Return [x, y] of the center of cell containing provided text 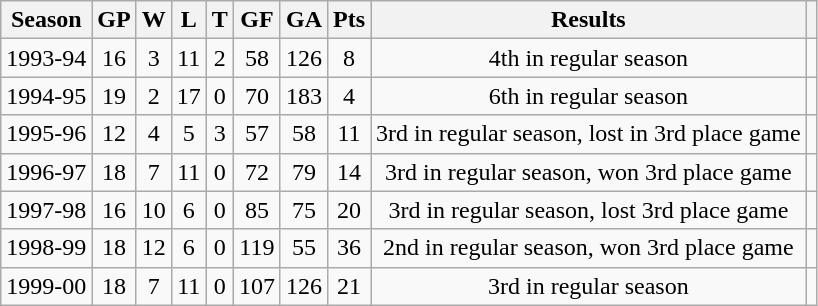
GP [114, 20]
55 [304, 248]
119 [256, 248]
3rd in regular season [589, 286]
Results [589, 20]
1998-99 [46, 248]
GA [304, 20]
1993-94 [46, 58]
8 [350, 58]
21 [350, 286]
10 [154, 210]
5 [188, 134]
57 [256, 134]
3rd in regular season, lost in 3rd place game [589, 134]
3rd in regular season, lost 3rd place game [589, 210]
1999-00 [46, 286]
75 [304, 210]
1996-97 [46, 172]
2nd in regular season, won 3rd place game [589, 248]
6th in regular season [589, 96]
14 [350, 172]
1995-96 [46, 134]
17 [188, 96]
72 [256, 172]
Pts [350, 20]
183 [304, 96]
L [188, 20]
W [154, 20]
20 [350, 210]
1994-95 [46, 96]
1997-98 [46, 210]
T [220, 20]
4th in regular season [589, 58]
36 [350, 248]
70 [256, 96]
79 [304, 172]
Season [46, 20]
GF [256, 20]
85 [256, 210]
107 [256, 286]
3rd in regular season, won 3rd place game [589, 172]
19 [114, 96]
